Capture the cell that displays the provided text and extract its [x, y] central coordinate. 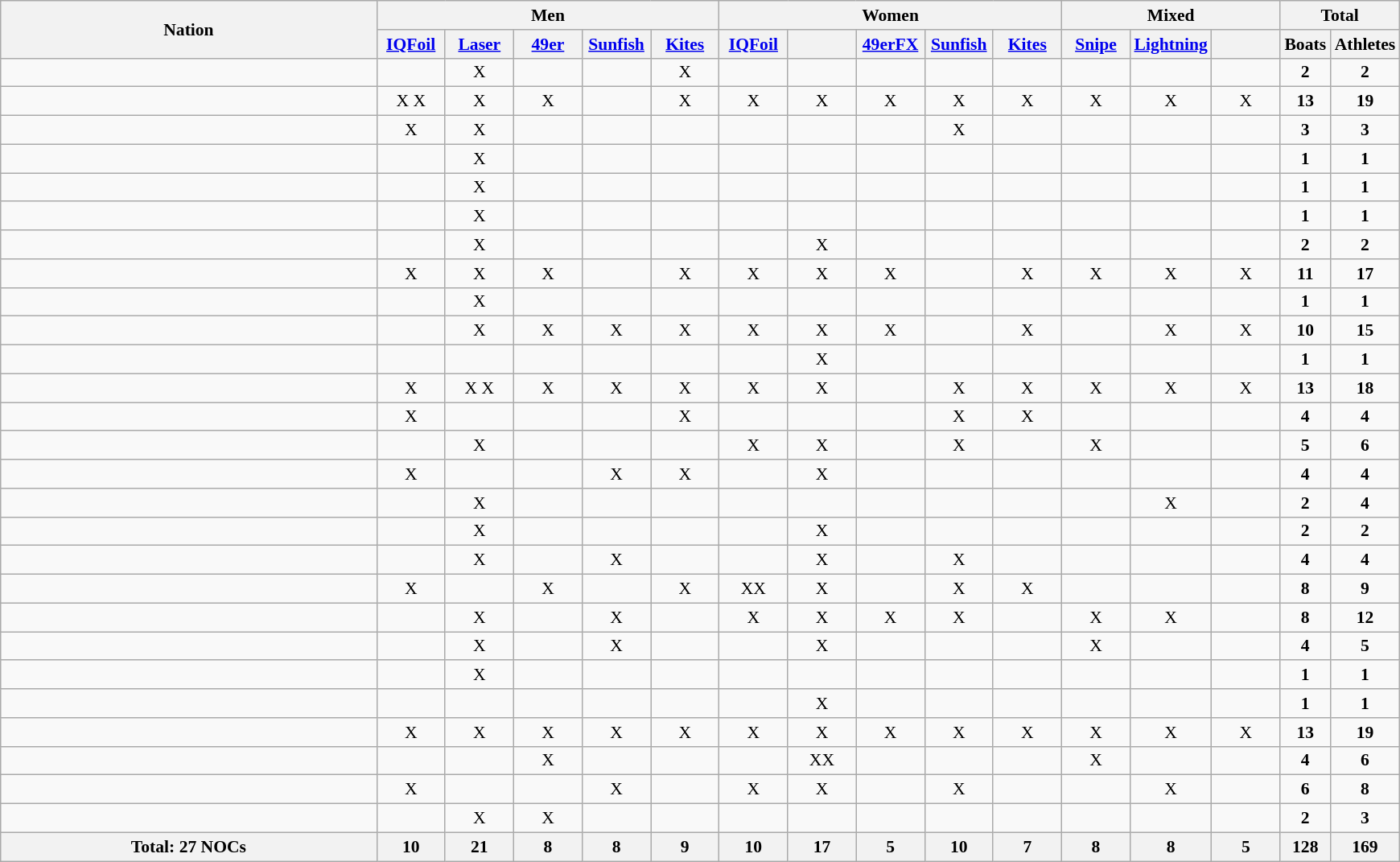
Athletes [1365, 44]
18 [1365, 388]
Total [1340, 15]
11 [1305, 274]
7 [1027, 847]
12 [1365, 617]
Mixed [1171, 15]
15 [1365, 331]
Nation [188, 29]
21 [480, 847]
49er [547, 44]
49erFX [890, 44]
Laser [480, 44]
Women [891, 15]
169 [1365, 847]
Lightning [1171, 44]
Boats [1305, 44]
Men [548, 15]
Snipe [1096, 44]
128 [1305, 847]
Total: 27 NOCs [188, 847]
